Return [x, y] of the center of cell containing provided text 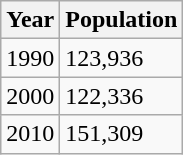
123,936 [122, 58]
Population [122, 20]
2000 [30, 96]
Year [30, 20]
1990 [30, 58]
151,309 [122, 134]
2010 [30, 134]
122,336 [122, 96]
